Find where the given text appears and provide that cell's center as [X, Y] coordinate. 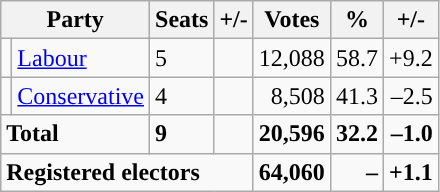
12,088 [292, 58]
–2.5 [410, 96]
58.7 [356, 58]
+1.1 [410, 172]
64,060 [292, 172]
Party [76, 20]
–1.0 [410, 134]
9 [182, 134]
5 [182, 58]
8,508 [292, 96]
Votes [292, 20]
– [356, 172]
+9.2 [410, 58]
Total [76, 134]
32.2 [356, 134]
20,596 [292, 134]
Seats [182, 20]
Labour [81, 58]
4 [182, 96]
Conservative [81, 96]
Registered electors [128, 172]
41.3 [356, 96]
% [356, 20]
